Output the [x, y] coordinate of the center of the cell containing the given text.  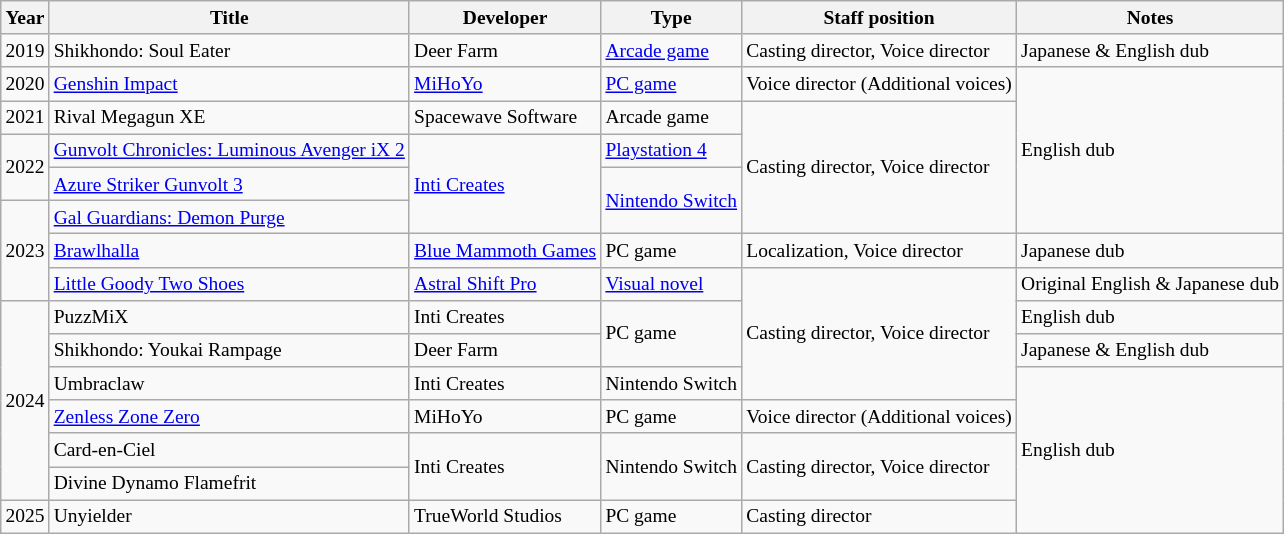
Gunvolt Chronicles: Luminous Avenger iX 2 [229, 150]
Year [25, 18]
Notes [1150, 18]
2022 [25, 168]
2025 [25, 516]
Blue Mammoth Games [504, 250]
Developer [504, 18]
Astral Shift Pro [504, 284]
Title [229, 18]
Japanese dub [1150, 250]
Shikhondo: Soul Eater [229, 50]
Umbraclaw [229, 384]
2021 [25, 118]
2019 [25, 50]
Azure Striker Gunvolt 3 [229, 184]
Original English & Japanese dub [1150, 284]
2024 [25, 400]
2023 [25, 250]
Unyielder [229, 516]
Genshin Impact [229, 84]
Brawlhalla [229, 250]
Little Goody Two Shoes [229, 284]
Shikhondo: Youkai Rampage [229, 350]
PuzzMiX [229, 316]
Gal Guardians: Demon Purge [229, 216]
Zenless Zone Zero [229, 416]
Playstation 4 [672, 150]
TrueWorld Studios [504, 516]
Casting director [880, 516]
Rival Megagun XE [229, 118]
2020 [25, 84]
Spacewave Software [504, 118]
Type [672, 18]
Divine Dynamo Flamefrit [229, 484]
Visual novel [672, 284]
Localization, Voice director [880, 250]
Card-en-Ciel [229, 450]
Staff position [880, 18]
